Output the (x, y) coordinate of the center of the cell containing the given text.  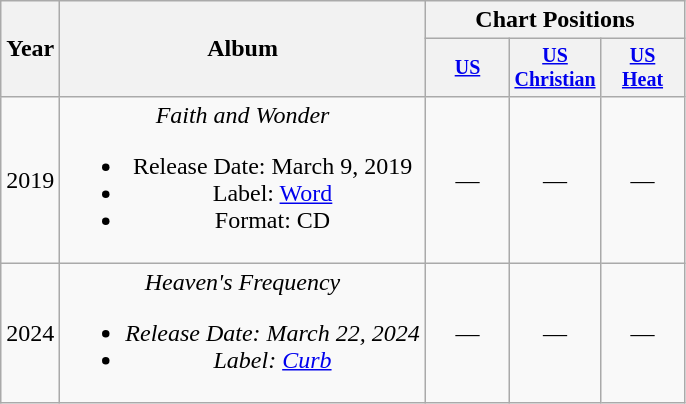
USHeat (642, 68)
US (467, 68)
2024 (30, 333)
US Christian (556, 68)
Heaven's FrequencyRelease Date: March 22, 2024Label: Curb (242, 333)
Faith and Wonder Release Date: March 9, 2019Label: WordFormat: CD (242, 180)
Chart Positions (555, 20)
Album (242, 49)
Year (30, 49)
2019 (30, 180)
